Return (X, Y) of the center of cell containing provided text 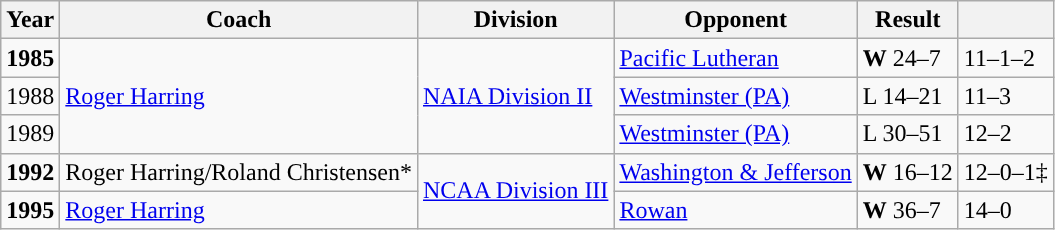
NCAA Division III (515, 191)
Coach (239, 20)
1985 (30, 58)
Result (908, 20)
L 14–21 (908, 96)
L 30–51 (908, 134)
Year (30, 20)
14–0 (1006, 210)
11–1–2 (1006, 58)
12–0–1‡ (1006, 172)
11–3 (1006, 96)
Opponent (736, 20)
1989 (30, 134)
W 36–7 (908, 210)
1995 (30, 210)
NAIA Division II (515, 96)
1988 (30, 96)
W 24–7 (908, 58)
Division (515, 20)
Pacific Lutheran (736, 58)
Washington & Jefferson (736, 172)
12–2 (1006, 134)
1992 (30, 172)
Roger Harring/Roland Christensen* (239, 172)
Rowan (736, 210)
W 16–12 (908, 172)
